For the text-containing cell, return its midpoint in [x, y] coordinate format. 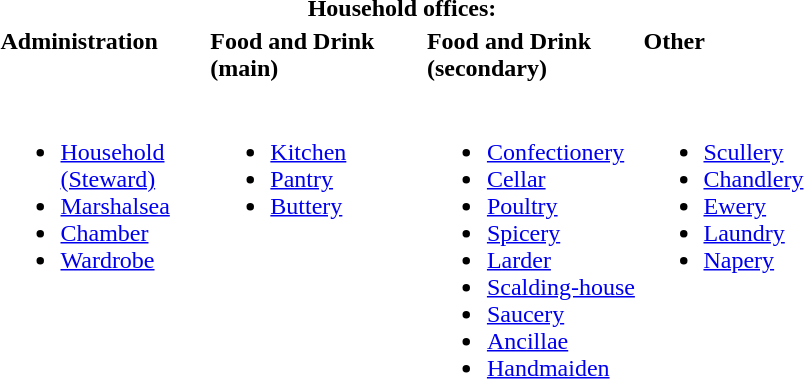
Food and Drink(secondary) [532, 54]
Food and Drink(main) [316, 54]
